Scan for the cell matching the given text and deliver its (X, Y) coordinate at center. 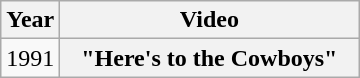
1991 (30, 58)
"Here's to the Cowboys" (210, 58)
Year (30, 20)
Video (210, 20)
